Search for the cell housing the specified text and yield its (x, y) center coordinate. 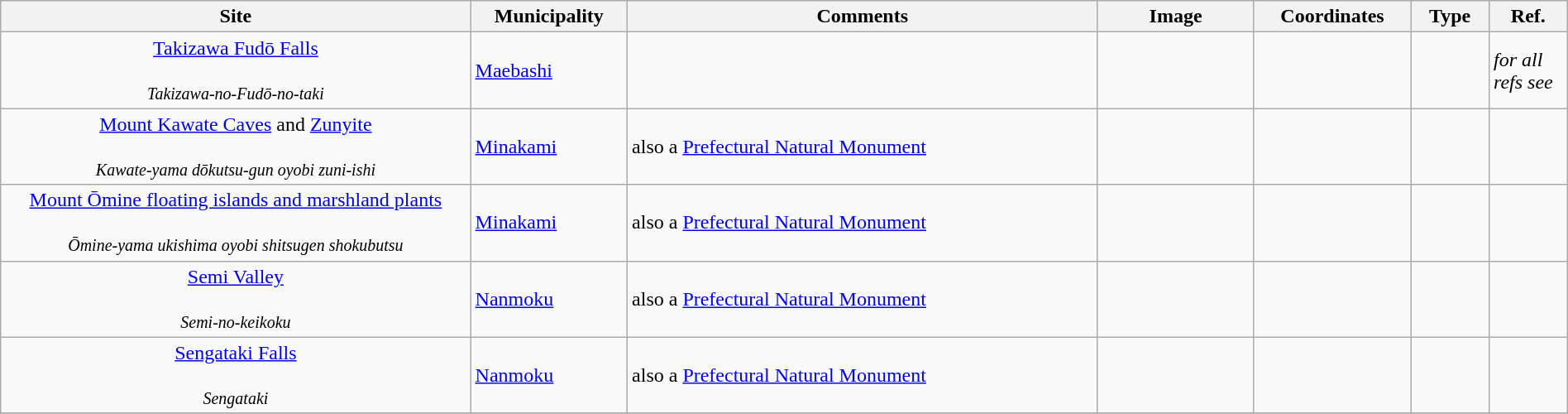
for all refs see (1528, 70)
Maebashi (549, 70)
Site (236, 17)
Image (1176, 17)
Semi ValleySemi-no-keikoku (236, 299)
Comments (863, 17)
Municipality (549, 17)
Ref. (1528, 17)
Coordinates (1331, 17)
Mount Kawate Caves and ZunyiteKawate-yama dōkutsu-gun oyobi zuni-ishi (236, 147)
Sengataki FallsSengataki (236, 375)
Takizawa Fudō FallsTakizawa-no-Fudō-no-taki (236, 70)
Mount Ōmine floating islands and marshland plantsŌmine-yama ukishima oyobi shitsugen shokubutsu (236, 223)
Type (1451, 17)
